Output the (X, Y) coordinate of the center of the cell containing the given text.  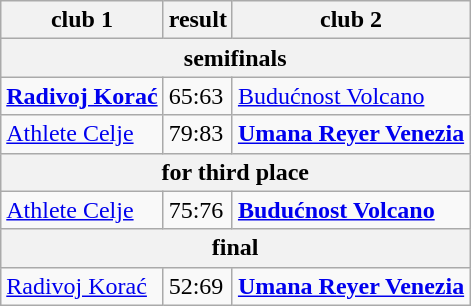
result (198, 20)
semifinals (236, 58)
club 2 (350, 20)
club 1 (82, 20)
65:63 (198, 96)
79:83 (198, 134)
for third place (236, 172)
final (236, 248)
52:69 (198, 286)
75:76 (198, 210)
